Search for the cell housing the specified text and yield its [x, y] center coordinate. 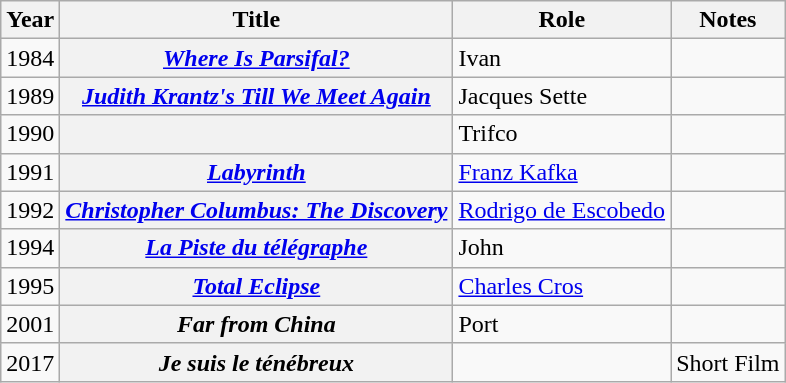
Far from China [256, 324]
La Piste du télégraphe [256, 248]
Short Film [728, 362]
Franz Kafka [562, 172]
1990 [30, 134]
Port [562, 324]
Year [30, 20]
Je suis le ténébreux [256, 362]
1992 [30, 210]
Judith Krantz's Till We Meet Again [256, 96]
Christopher Columbus: The Discovery [256, 210]
John [562, 248]
Total Eclipse [256, 286]
1994 [30, 248]
Jacques Sette [562, 96]
1991 [30, 172]
Where Is Parsifal? [256, 58]
Trifco [562, 134]
Role [562, 20]
Rodrigo de Escobedo [562, 210]
1995 [30, 286]
1984 [30, 58]
Title [256, 20]
Ivan [562, 58]
Charles Cros [562, 286]
1989 [30, 96]
Notes [728, 20]
2017 [30, 362]
2001 [30, 324]
Labyrinth [256, 172]
